Capture the cell that displays the provided text and extract its (X, Y) central coordinate. 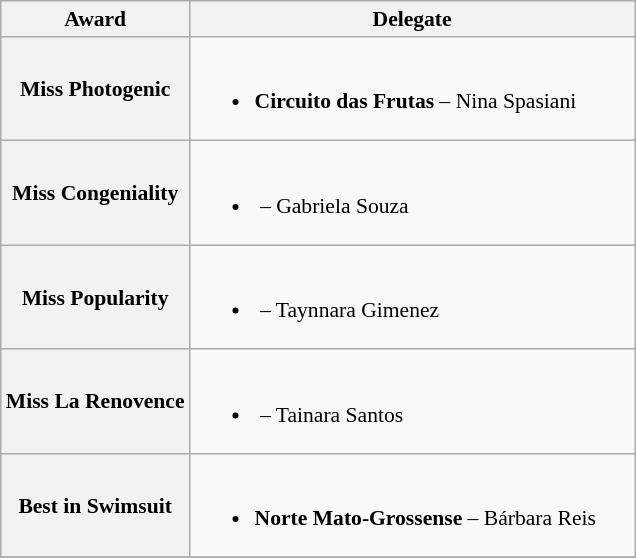
Norte Mato-Grossense – Bárbara Reis (412, 506)
Miss Photogenic (96, 89)
Best in Swimsuit (96, 506)
Circuito das Frutas – Nina Spasiani (412, 89)
– Tainara Santos (412, 402)
– Taynnara Gimenez (412, 297)
Miss La Renovence (96, 402)
Award (96, 19)
Miss Popularity (96, 297)
Miss Congeniality (96, 193)
Delegate (412, 19)
– Gabriela Souza (412, 193)
